Provide the (X, Y) coordinate of the cell's center where the given text is located.  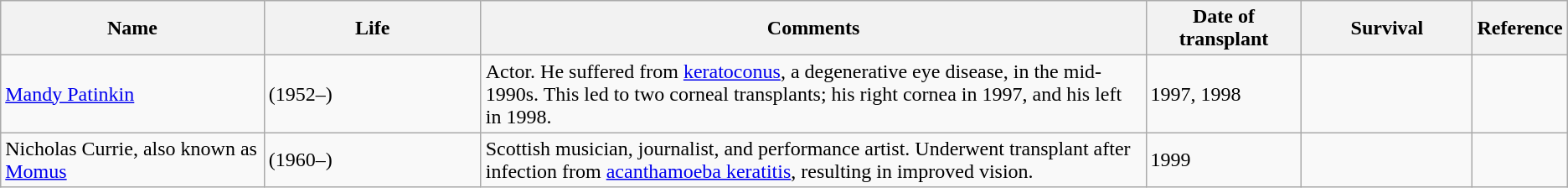
Survival (1387, 29)
Mandy Patinkin (132, 94)
Name (132, 29)
Comments (813, 29)
(1952–) (372, 94)
1999 (1224, 159)
Reference (1519, 29)
1997, 1998 (1224, 94)
Nicholas Currie, also known as Momus (132, 159)
(1960–) (372, 159)
Life (372, 29)
Date of transplant (1224, 29)
